For the text-containing cell, return its midpoint in [X, Y] coordinate format. 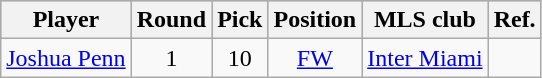
1 [171, 58]
Position [315, 20]
10 [240, 58]
Player [66, 20]
Pick [240, 20]
FW [315, 58]
Round [171, 20]
Joshua Penn [66, 58]
Ref. [514, 20]
MLS club [425, 20]
Inter Miami [425, 58]
